From the cell containing the given text, extract its center point as (X, Y) coordinate. 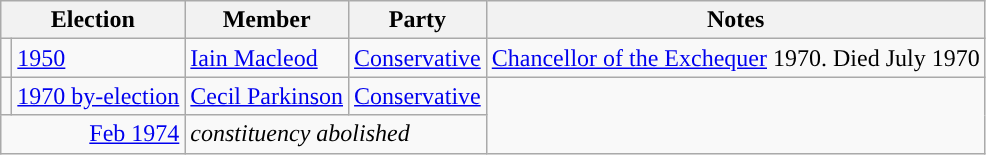
1950 (98, 58)
constituency abolished (336, 134)
1970 by-election (98, 96)
Notes (736, 20)
Party (418, 20)
Chancellor of the Exchequer 1970. Died July 1970 (736, 58)
Iain Macleod (267, 58)
Cecil Parkinson (267, 96)
Feb 1974 (93, 134)
Election (93, 20)
Member (267, 20)
